Extract the (x, y) coordinate from the center of the cell holding the provided text.  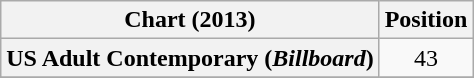
Position (426, 20)
US Adult Contemporary (Billboard) (190, 58)
Chart (2013) (190, 20)
43 (426, 58)
